For the text-containing cell, return its midpoint in (X, Y) coordinate format. 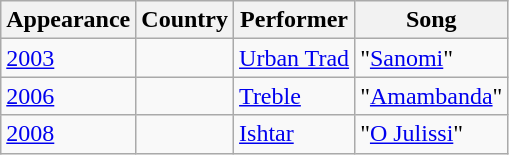
Country (185, 20)
"Amambanda" (432, 96)
Appearance (68, 20)
2006 (68, 96)
2008 (68, 134)
Treble (294, 96)
Performer (294, 20)
"O Julissi" (432, 134)
Urban Trad (294, 58)
Song (432, 20)
Ishtar (294, 134)
"Sanomi" (432, 58)
2003 (68, 58)
